Return the [x, y] coordinate for the center point of the cell that contains the specified text.  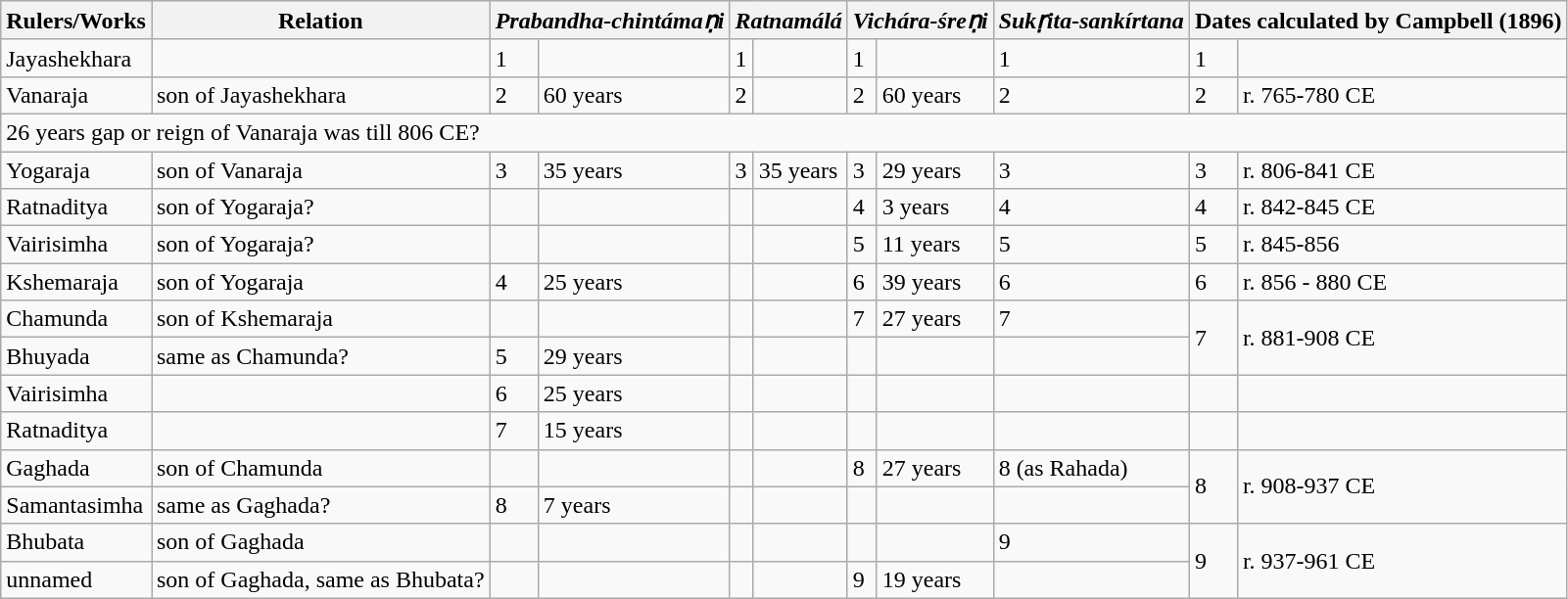
r. 845-856 [1402, 245]
Samantasimha [76, 505]
r. 908-937 CE [1402, 486]
19 years [934, 579]
son of Gaghada [320, 542]
Ratnamálá [788, 21]
Prabandha-chintámaṇi [609, 21]
Jayashekhara [76, 58]
Dates calculated by Campbell (1896) [1378, 21]
Vanaraja [76, 95]
26 years gap or reign of Vanaraja was till 806 CE? [784, 132]
39 years [934, 282]
Sukṛita-sankírtana [1091, 21]
r. 806-841 CE [1402, 169]
r. 856 - 880 CE [1402, 282]
r. 881-908 CE [1402, 338]
Kshemaraja [76, 282]
Bhuyada [76, 356]
son of Chamunda [320, 468]
15 years [634, 431]
Gaghada [76, 468]
son of Gaghada, same as Bhubata? [320, 579]
8 (as Rahada) [1091, 468]
Relation [320, 21]
3 years [934, 207]
same as Gaghada? [320, 505]
same as Chamunda? [320, 356]
r. 765-780 CE [1402, 95]
Yogaraja [76, 169]
son of Yogaraja [320, 282]
11 years [934, 245]
son of Jayashekhara [320, 95]
Chamunda [76, 319]
son of Vanaraja [320, 169]
7 years [634, 505]
Bhubata [76, 542]
son of Kshemaraja [320, 319]
Rulers/Works [76, 21]
Vichára-śreṇi [921, 21]
r. 842-845 CE [1402, 207]
unnamed [76, 579]
r. 937-961 CE [1402, 561]
